Detect which cell encompasses the target text, then output its [x, y] center coordinate. 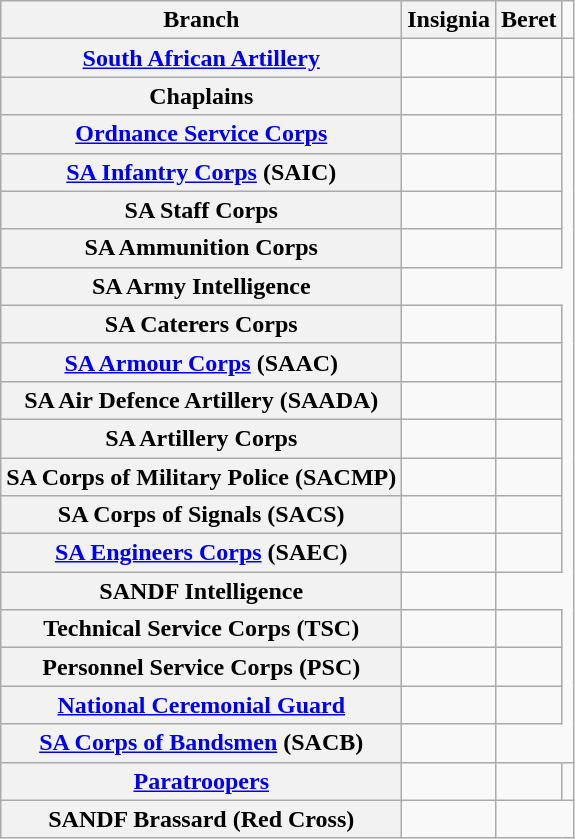
SANDF Intelligence [202, 591]
SA Army Intelligence [202, 286]
SA Infantry Corps (SAIC) [202, 172]
SA Armour Corps (SAAC) [202, 362]
Ordnance Service Corps [202, 134]
SANDF Brassard (Red Cross) [202, 819]
SA Ammunition Corps [202, 248]
SA Air Defence Artillery (SAADA) [202, 400]
SA Corps of Bandsmen (SACB) [202, 743]
SA Caterers Corps [202, 324]
SA Artillery Corps [202, 438]
SA Corps of Military Police (SACMP) [202, 477]
Technical Service Corps (TSC) [202, 629]
Chaplains [202, 96]
SA Corps of Signals (SACS) [202, 515]
SA Engineers Corps (SAEC) [202, 553]
Beret [530, 20]
Paratroopers [202, 781]
Insignia [449, 20]
Personnel Service Corps (PSC) [202, 667]
National Ceremonial Guard [202, 705]
South African Artillery [202, 58]
SA Staff Corps [202, 210]
Branch [202, 20]
